Detect which cell encompasses the target text, then output its [X, Y] center coordinate. 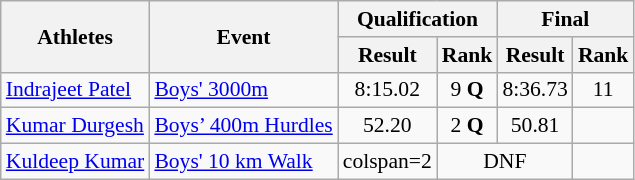
11 [604, 90]
8:15.02 [388, 90]
Boys' 3000m [243, 90]
Boys’ 400m Hurdles [243, 126]
8:36.73 [534, 90]
50.81 [534, 126]
Kuldeep Kumar [76, 162]
Boys' 10 km Walk [243, 162]
2 Q [468, 126]
Event [243, 36]
52.20 [388, 126]
Athletes [76, 36]
Final [565, 19]
colspan=2 [388, 162]
Qualification [418, 19]
DNF [505, 162]
9 Q [468, 90]
Kumar Durgesh [76, 126]
Indrajeet Patel [76, 90]
